Return the [X, Y] coordinate for the center point of the cell that contains the specified text.  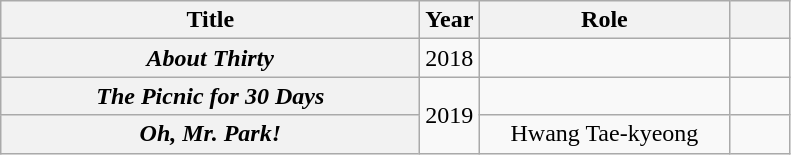
About Thirty [210, 58]
Hwang Tae-kyeong [604, 134]
Oh, Mr. Park! [210, 134]
Role [604, 20]
2018 [450, 58]
The Picnic for 30 Days [210, 96]
2019 [450, 115]
Title [210, 20]
Year [450, 20]
